Scan for the cell matching the given text and deliver its (X, Y) coordinate at center. 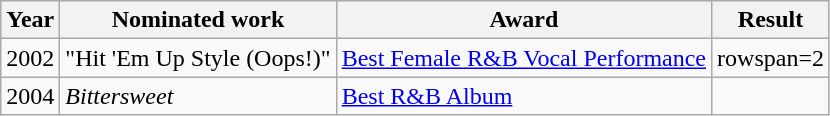
2002 (30, 58)
Result (771, 20)
Bittersweet (198, 96)
Year (30, 20)
Nominated work (198, 20)
2004 (30, 96)
Best R&B Album (524, 96)
Award (524, 20)
Best Female R&B Vocal Performance (524, 58)
rowspan=2 (771, 58)
"Hit 'Em Up Style (Oops!)" (198, 58)
